Identify which cell holds the provided text, then report its [X, Y] central coordinate. 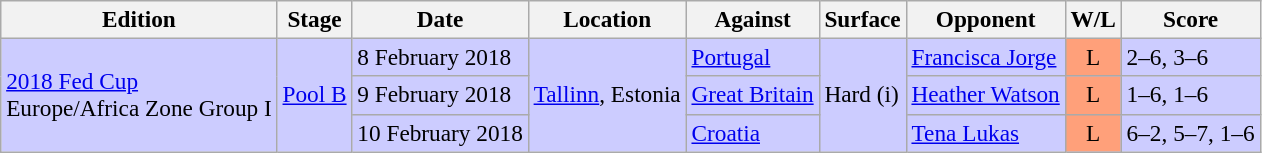
Francisca Jorge [986, 57]
Date [440, 19]
2–6, 3–6 [1190, 57]
Croatia [752, 133]
8 February 2018 [440, 57]
10 February 2018 [440, 133]
Opponent [986, 19]
Tena Lukas [986, 133]
Portugal [752, 57]
Hard (i) [862, 94]
Stage [314, 19]
Score [1190, 19]
2018 Fed Cup Europe/Africa Zone Group I [139, 94]
Edition [139, 19]
9 February 2018 [440, 95]
Surface [862, 19]
Tallinn, Estonia [607, 94]
W/L [1093, 19]
Pool B [314, 94]
Great Britain [752, 95]
1–6, 1–6 [1190, 95]
Heather Watson [986, 95]
Against [752, 19]
Location [607, 19]
6–2, 5–7, 1–6 [1190, 133]
